From the cell containing the given text, extract its center point as (x, y) coordinate. 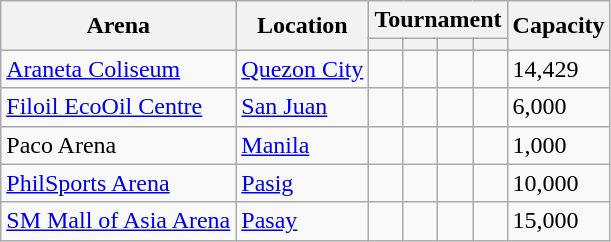
1,000 (558, 145)
Capacity (558, 26)
SM Mall of Asia Arena (118, 221)
Arena (118, 26)
6,000 (558, 107)
San Juan (302, 107)
Quezon City (302, 69)
10,000 (558, 183)
Manila (302, 145)
PhilSports Arena (118, 183)
Location (302, 26)
15,000 (558, 221)
Tournament (438, 20)
14,429 (558, 69)
Araneta Coliseum (118, 69)
Pasig (302, 183)
Paco Arena (118, 145)
Pasay (302, 221)
Filoil EcoOil Centre (118, 107)
